Return the (x, y) coordinate for the center point of the cell that contains the specified text.  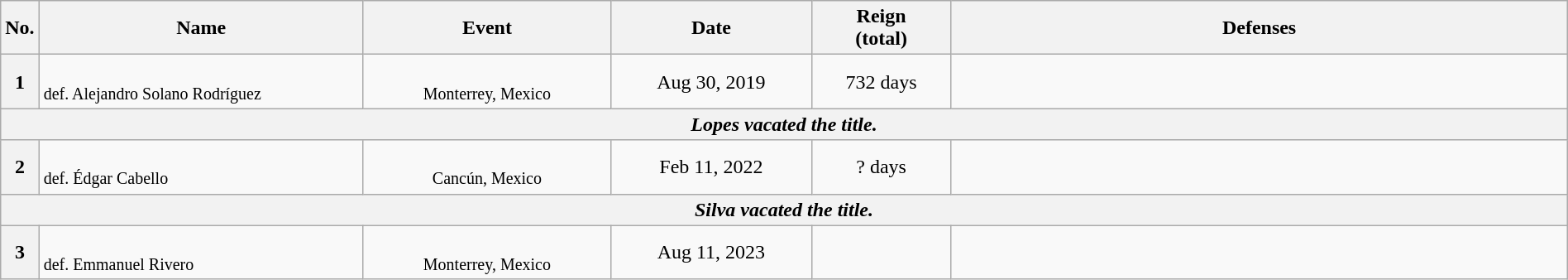
Reign(total) (882, 28)
Event (486, 28)
Name (201, 28)
Aug 11, 2023 (711, 252)
Feb 11, 2022 (711, 167)
Silva vacated the title. (784, 210)
Defenses (1259, 28)
3 (20, 252)
2 (20, 167)
def. Édgar Cabello (201, 167)
Cancún, Mexico (486, 167)
? days (882, 167)
Date (711, 28)
732 days (882, 81)
def. Alejandro Solano Rodríguez (201, 81)
Lopes vacated the title. (784, 124)
No. (20, 28)
1 (20, 81)
def. Emmanuel Rivero (201, 252)
Aug 30, 2019 (711, 81)
